Extract the [x, y] coordinate from the center of the cell holding the provided text.  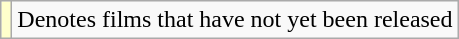
Denotes films that have not yet been released [235, 20]
